Find where the given text appears and provide that cell's center as [X, Y] coordinate. 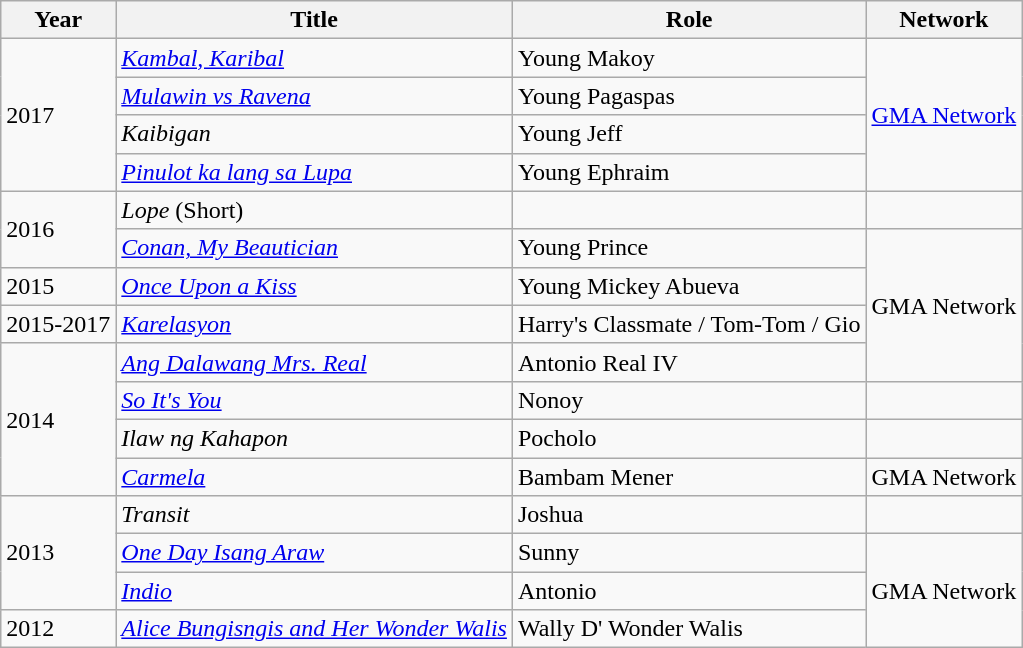
Indio [314, 591]
Pocholo [689, 438]
2015 [58, 286]
Network [944, 20]
Harry's Classmate / Tom-Tom / Gio [689, 324]
Joshua [689, 515]
Kambal, Karibal [314, 58]
Alice Bungisngis and Her Wonder Walis [314, 629]
Carmela [314, 477]
Young Ephraim [689, 172]
Conan, My Beautician [314, 248]
Bambam Mener [689, 477]
2012 [58, 629]
Karelasyon [314, 324]
Once Upon a Kiss [314, 286]
Antonio Real IV [689, 362]
Title [314, 20]
Pinulot ka lang sa Lupa [314, 172]
2015-2017 [58, 324]
Young Prince [689, 248]
Mulawin vs Ravena [314, 96]
2016 [58, 229]
Year [58, 20]
Young Makoy [689, 58]
Kaibigan [314, 134]
2017 [58, 115]
Wally D' Wonder Walis [689, 629]
Lope (Short) [314, 210]
Young Jeff [689, 134]
Young Mickey Abueva [689, 286]
Transit [314, 515]
So It's You [314, 400]
Nonoy [689, 400]
Role [689, 20]
Ilaw ng Kahapon [314, 438]
Sunny [689, 553]
Ang Dalawang Mrs. Real [314, 362]
Antonio [689, 591]
2013 [58, 553]
Young Pagaspas [689, 96]
2014 [58, 419]
One Day Isang Araw [314, 553]
